Capture the cell that displays the provided text and extract its (x, y) central coordinate. 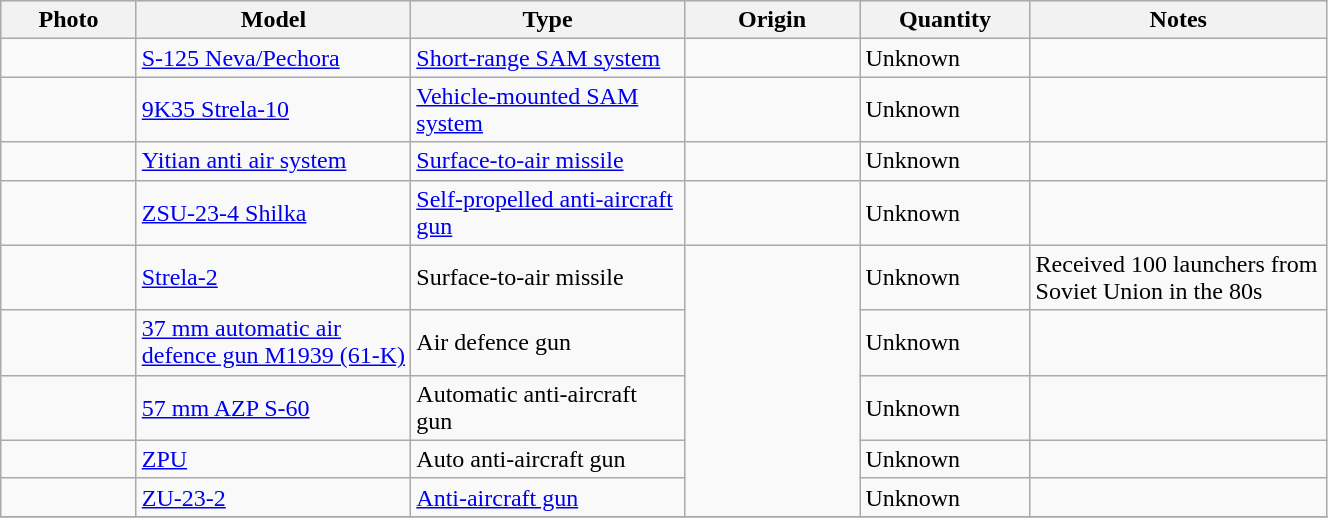
Model (274, 20)
Self-propelled anti-aircraft gun (548, 212)
Air defence gun (548, 342)
Anti-aircraft gun (548, 497)
S-125 Neva/Pechora (274, 58)
Type (548, 20)
Notes (1178, 20)
Origin (772, 20)
Vehicle-mounted SAM system (548, 110)
Strela-2 (274, 278)
57 mm AZP S-60 (274, 408)
Quantity (945, 20)
ZU-23-2 (274, 497)
Auto anti-aircraft gun (548, 459)
9K35 Strela-10 (274, 110)
ZSU-23-4 Shilka (274, 212)
ZPU (274, 459)
37 mm automatic air defence gun M1939 (61-K) (274, 342)
Short-range SAM system (548, 58)
Automatic anti-aircraft gun (548, 408)
Yitian anti air system (274, 161)
Received 100 launchers from Soviet Union in the 80s (1178, 278)
Photo (68, 20)
